Determine the [X, Y] coordinate at the center of the cell enclosing the given text.  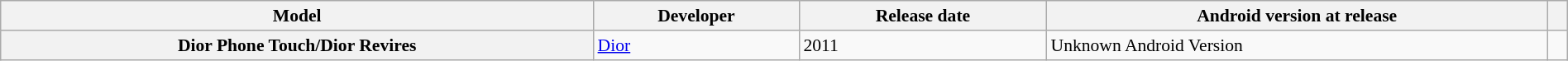
Model [298, 16]
Release date [923, 16]
2011 [923, 45]
Dior Phone Touch/Dior Revires [298, 45]
Developer [696, 16]
Android version at release [1297, 16]
Unknown Android Version [1297, 45]
Dior [696, 45]
